Extract the (X, Y) coordinate from the center of the cell holding the provided text.  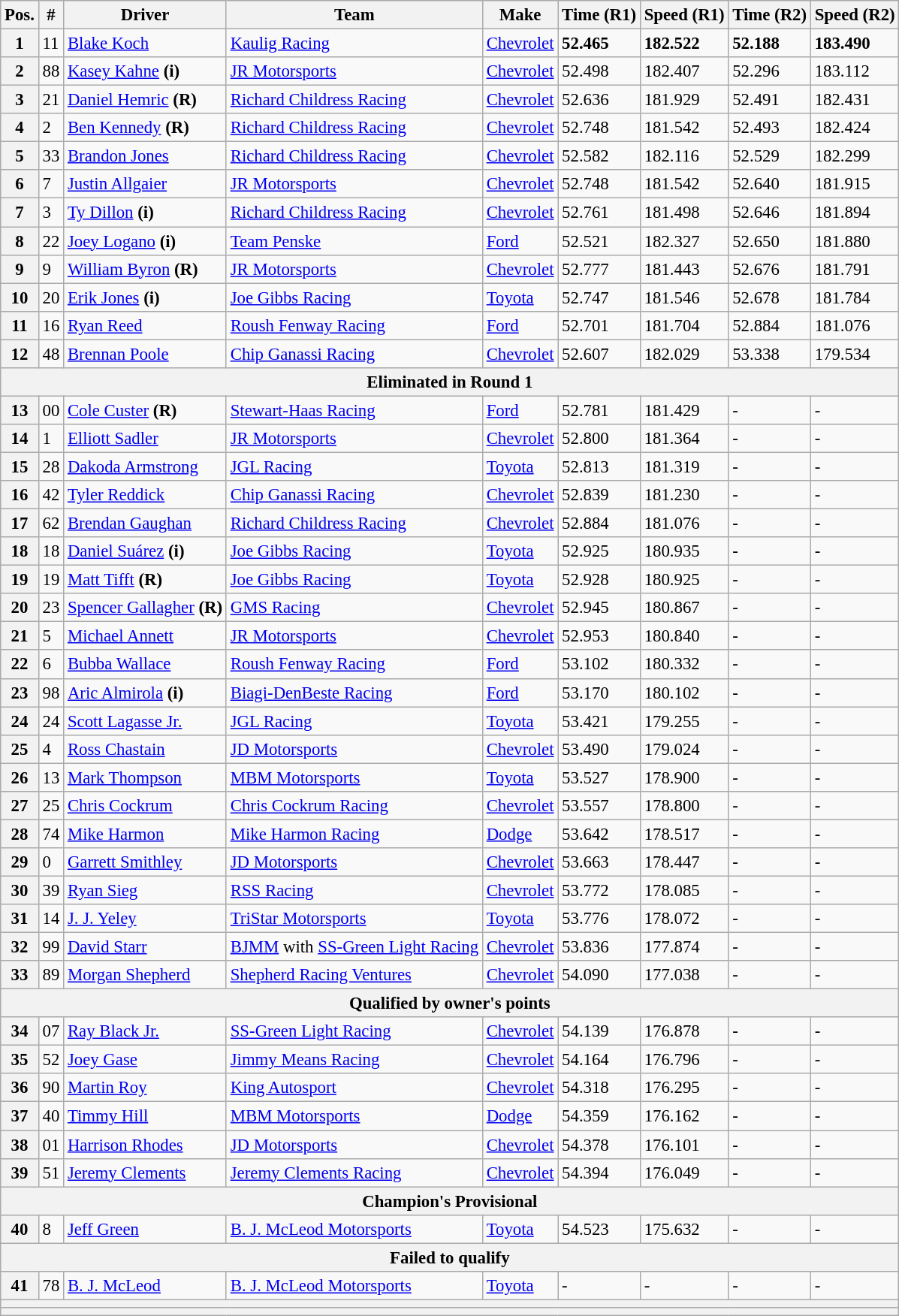
54.378 (599, 1145)
Time (R2) (770, 15)
182.431 (855, 100)
54.164 (599, 1060)
Ray Black Jr. (146, 1031)
27 (20, 806)
Chris Cockrum (146, 806)
52.582 (599, 156)
Aric Almirola (i) (146, 693)
King Autosport (354, 1088)
Morgan Shepherd (146, 975)
180.332 (684, 665)
182.116 (684, 156)
176.049 (684, 1173)
10 (20, 297)
Blake Koch (146, 44)
98 (51, 693)
78 (51, 1286)
181.915 (855, 184)
52.928 (599, 580)
SS-Green Light Racing (354, 1031)
52.945 (599, 608)
Ben Kennedy (R) (146, 128)
89 (51, 975)
53.642 (599, 834)
181.429 (684, 410)
GMS Racing (354, 608)
William Byron (R) (146, 269)
41 (20, 1286)
54.318 (599, 1088)
Harrison Rhodes (146, 1145)
35 (20, 1060)
52.761 (599, 213)
Team (354, 15)
183.112 (855, 71)
38 (20, 1145)
180.840 (684, 636)
52.296 (770, 71)
Kaulig Racing (354, 44)
52.650 (770, 241)
Daniel Hemric (R) (146, 100)
177.038 (684, 975)
178.900 (684, 777)
52.491 (770, 100)
15 (20, 466)
179.534 (855, 354)
51 (51, 1173)
Joey Logano (i) (146, 241)
53.776 (599, 919)
53.663 (599, 862)
52.701 (599, 325)
Matt Tifft (R) (146, 580)
179.024 (684, 749)
Qualified by owner's points (450, 1004)
Michael Annett (146, 636)
52.676 (770, 269)
53.772 (599, 890)
178.085 (684, 890)
52.498 (599, 71)
178.447 (684, 862)
David Starr (146, 947)
181.319 (684, 466)
Martin Roy (146, 1088)
182.029 (684, 354)
Brennan Poole (146, 354)
52.813 (599, 466)
Jeremy Clements Racing (354, 1173)
176.101 (684, 1145)
52.465 (599, 44)
52.521 (599, 241)
52.800 (599, 439)
Mark Thompson (146, 777)
180.925 (684, 580)
Mike Harmon Racing (354, 834)
176.162 (684, 1116)
53.338 (770, 354)
53.527 (599, 777)
36 (20, 1088)
Erik Jones (i) (146, 297)
Mike Harmon (146, 834)
Brandon Jones (146, 156)
177.874 (684, 947)
182.327 (684, 241)
179.255 (684, 721)
180.867 (684, 608)
90 (51, 1088)
42 (51, 495)
182.424 (855, 128)
181.929 (684, 100)
17 (20, 524)
Jeremy Clements (146, 1173)
181.546 (684, 297)
54.090 (599, 975)
Ty Dillon (i) (146, 213)
182.407 (684, 71)
Make (520, 15)
181.498 (684, 213)
Time (R1) (599, 15)
30 (20, 890)
182.299 (855, 156)
B. J. McLeod (146, 1286)
52.493 (770, 128)
Spencer Gallagher (R) (146, 608)
52.640 (770, 184)
181.784 (855, 297)
29 (20, 862)
182.522 (684, 44)
176.295 (684, 1088)
53.490 (599, 749)
52.636 (599, 100)
Speed (R1) (684, 15)
Champion's Provisional (450, 1201)
Team Penske (354, 241)
TriStar Motorsports (354, 919)
Brendan Gaughan (146, 524)
RSS Racing (354, 890)
54.359 (599, 1116)
Eliminated in Round 1 (450, 382)
54.139 (599, 1031)
Stewart-Haas Racing (354, 410)
Jimmy Means Racing (354, 1060)
Justin Allgaier (146, 184)
Joey Gase (146, 1060)
Ryan Sieg (146, 890)
Tyler Reddick (146, 495)
180.935 (684, 551)
181.704 (684, 325)
Pos. (20, 15)
Ryan Reed (146, 325)
178.517 (684, 834)
52 (51, 1060)
52.781 (599, 410)
178.072 (684, 919)
99 (51, 947)
52.678 (770, 297)
176.796 (684, 1060)
37 (20, 1116)
181.791 (855, 269)
53.102 (599, 665)
54.394 (599, 1173)
53.557 (599, 806)
Cole Custer (R) (146, 410)
Kasey Kahne (i) (146, 71)
Daniel Suárez (i) (146, 551)
52.646 (770, 213)
62 (51, 524)
52.777 (599, 269)
181.894 (855, 213)
52.839 (599, 495)
52.747 (599, 297)
00 (51, 410)
180.102 (684, 693)
Bubba Wallace (146, 665)
J. J. Yeley (146, 919)
0 (51, 862)
31 (20, 919)
Dakoda Armstrong (146, 466)
181.443 (684, 269)
01 (51, 1145)
34 (20, 1031)
52.607 (599, 354)
07 (51, 1031)
12 (20, 354)
54.523 (599, 1229)
181.880 (855, 241)
Chris Cockrum Racing (354, 806)
181.364 (684, 439)
Failed to qualify (450, 1257)
53.170 (599, 693)
52.188 (770, 44)
Jeff Green (146, 1229)
Speed (R2) (855, 15)
BJMM with SS-Green Light Racing (354, 947)
Driver (146, 15)
52.529 (770, 156)
88 (51, 71)
181.230 (684, 495)
74 (51, 834)
Timmy Hill (146, 1116)
53.836 (599, 947)
178.800 (684, 806)
26 (20, 777)
52.925 (599, 551)
32 (20, 947)
183.490 (855, 44)
Scott Lagasse Jr. (146, 721)
Garrett Smithley (146, 862)
53.421 (599, 721)
176.878 (684, 1031)
# (51, 15)
Ross Chastain (146, 749)
175.632 (684, 1229)
Biagi-DenBeste Racing (354, 693)
52.953 (599, 636)
48 (51, 354)
Elliott Sadler (146, 439)
Shepherd Racing Ventures (354, 975)
